Capture the cell that displays the provided text and extract its [X, Y] central coordinate. 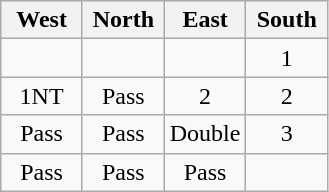
West [42, 20]
East [205, 20]
1 [287, 58]
3 [287, 134]
South [287, 20]
North [123, 20]
1NT [42, 96]
Double [205, 134]
